For the text-containing cell, return its midpoint in [X, Y] coordinate format. 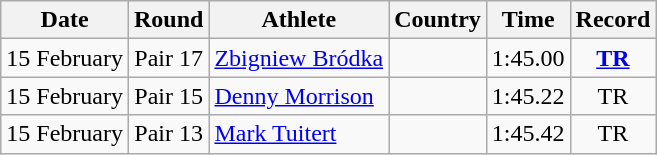
1:45.42 [528, 134]
Pair 13 [168, 134]
Mark Tuitert [299, 134]
Pair 15 [168, 96]
Pair 17 [168, 58]
1:45.00 [528, 58]
Round [168, 20]
Country [438, 20]
Athlete [299, 20]
Time [528, 20]
Record [613, 20]
Date [65, 20]
Denny Morrison [299, 96]
Zbigniew Bródka [299, 58]
1:45.22 [528, 96]
